Determine the [X, Y] coordinate at the center of the cell enclosing the given text.  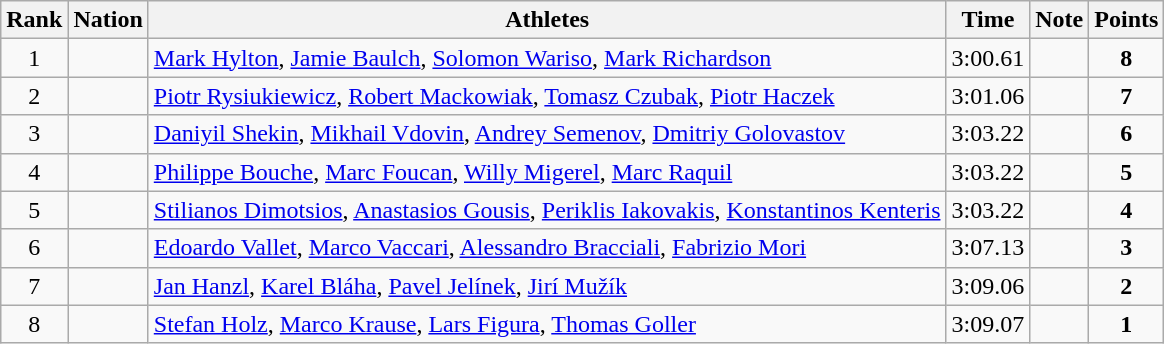
Points [1126, 20]
3:09.06 [988, 286]
Philippe Bouche, Marc Foucan, Willy Migerel, Marc Raquil [547, 172]
3:09.07 [988, 324]
Daniyil Shekin, Mikhail Vdovin, Andrey Semenov, Dmitriy Golovastov [547, 134]
Edoardo Vallet, Marco Vaccari, Alessandro Bracciali, Fabrizio Mori [547, 248]
Stefan Holz, Marco Krause, Lars Figura, Thomas Goller [547, 324]
Nation [108, 20]
Note [1060, 20]
Athletes [547, 20]
Time [988, 20]
Mark Hylton, Jamie Baulch, Solomon Wariso, Mark Richardson [547, 58]
Rank [34, 20]
3:00.61 [988, 58]
Piotr Rysiukiewicz, Robert Mackowiak, Tomasz Czubak, Piotr Haczek [547, 96]
3:01.06 [988, 96]
3:07.13 [988, 248]
Jan Hanzl, Karel Bláha, Pavel Jelínek, Jirí Mužík [547, 286]
Stilianos Dimotsios, Anastasios Gousis, Periklis Iakovakis, Konstantinos Kenteris [547, 210]
